Capture the cell that displays the provided text and extract its (x, y) central coordinate. 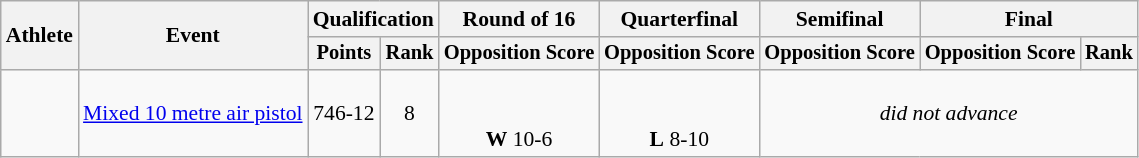
L 8-10 (679, 114)
746-12 (344, 114)
Points (344, 54)
Final (1029, 19)
did not advance (948, 114)
Semifinal (839, 19)
Quarterfinal (679, 19)
Round of 16 (519, 19)
Event (193, 36)
Athlete (40, 36)
W 10-6 (519, 114)
Qualification (374, 19)
Mixed 10 metre air pistol (193, 114)
8 (410, 114)
